Identify which cell holds the provided text, then report its [X, Y] central coordinate. 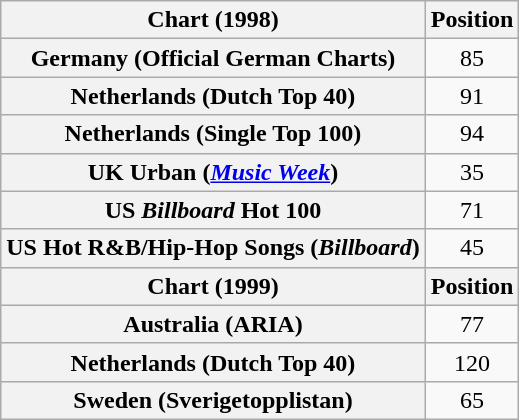
Australia (ARIA) [213, 324]
Chart (1998) [213, 20]
65 [472, 400]
Sweden (Sverigetopplistan) [213, 400]
77 [472, 324]
35 [472, 172]
US Billboard Hot 100 [213, 210]
120 [472, 362]
Chart (1999) [213, 286]
91 [472, 96]
45 [472, 248]
US Hot R&B/Hip-Hop Songs (Billboard) [213, 248]
71 [472, 210]
94 [472, 134]
UK Urban (Music Week) [213, 172]
Germany (Official German Charts) [213, 58]
85 [472, 58]
Netherlands (Single Top 100) [213, 134]
